Output the [x, y] coordinate of the center of the cell containing the given text.  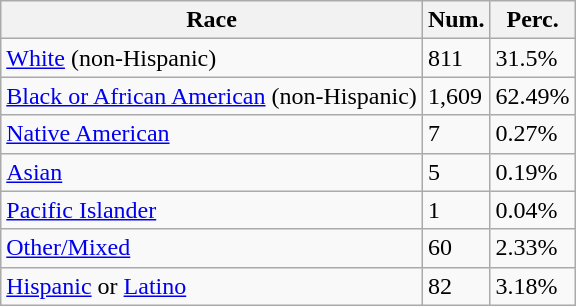
Other/Mixed [212, 248]
0.04% [532, 210]
62.49% [532, 96]
5 [456, 172]
811 [456, 58]
Perc. [532, 20]
0.27% [532, 134]
Asian [212, 172]
Black or African American (non-Hispanic) [212, 96]
7 [456, 134]
White (non-Hispanic) [212, 58]
1 [456, 210]
1,609 [456, 96]
Native American [212, 134]
Num. [456, 20]
82 [456, 286]
3.18% [532, 286]
31.5% [532, 58]
0.19% [532, 172]
Pacific Islander [212, 210]
60 [456, 248]
Race [212, 20]
2.33% [532, 248]
Hispanic or Latino [212, 286]
